Detect which cell encompasses the target text, then output its [x, y] center coordinate. 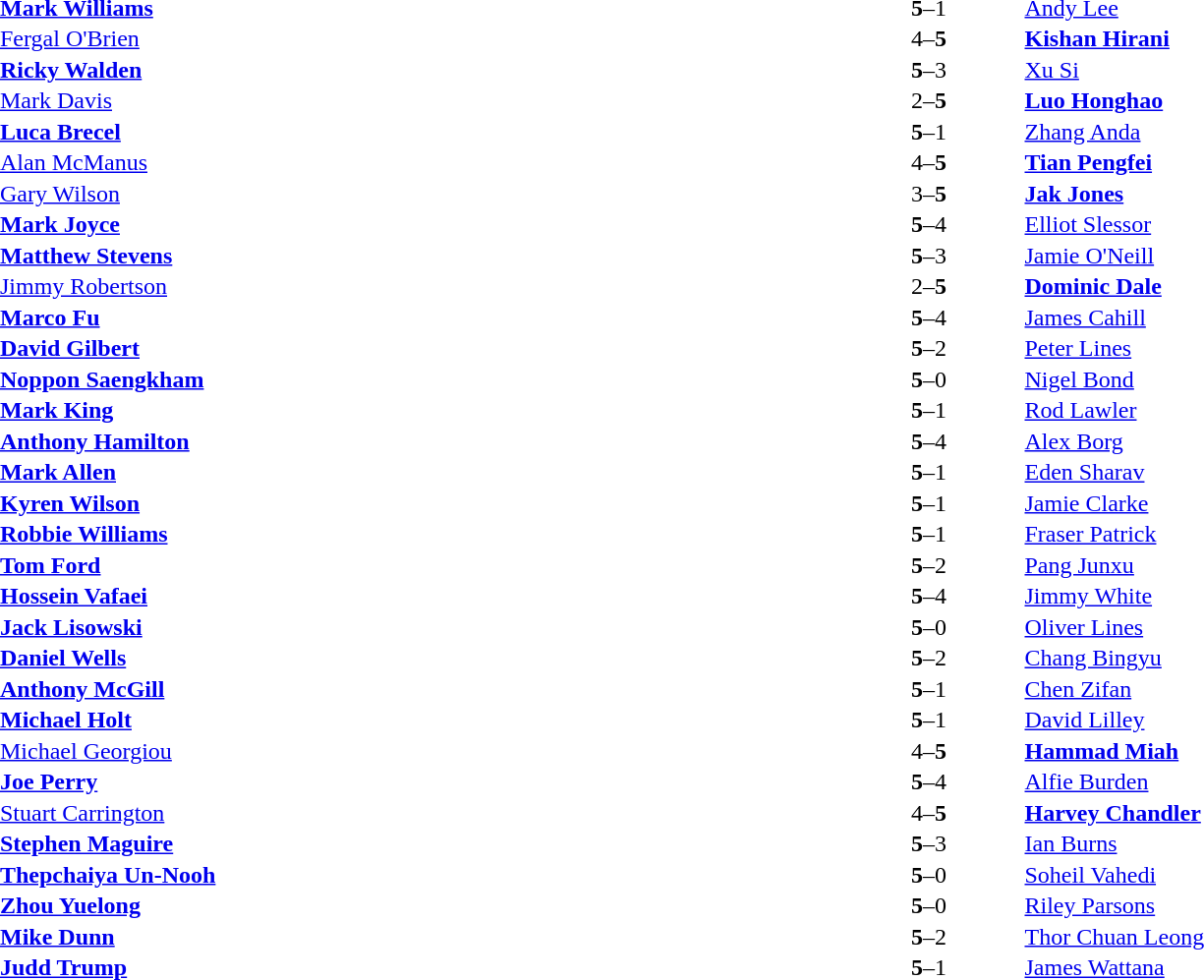
3–5 [928, 194]
